Output the (x, y) coordinate of the center of the cell containing the given text.  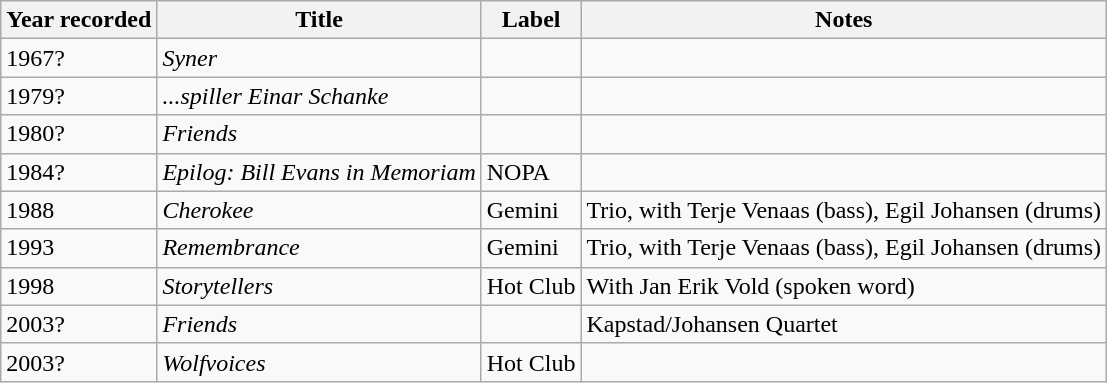
1979? (79, 96)
Cherokee (319, 210)
Storytellers (319, 286)
Remembrance (319, 248)
NOPA (531, 172)
1998 (79, 286)
1967? (79, 58)
Kapstad/Johansen Quartet (844, 324)
Year recorded (79, 20)
Title (319, 20)
1993 (79, 248)
With Jan Erik Vold (spoken word) (844, 286)
Label (531, 20)
Wolfvoices (319, 362)
Epilog: Bill Evans in Memoriam (319, 172)
Notes (844, 20)
1980? (79, 134)
1988 (79, 210)
Syner (319, 58)
...spiller Einar Schanke (319, 96)
1984? (79, 172)
